Provide the (X, Y) coordinate of the cell's center where the given text is located.  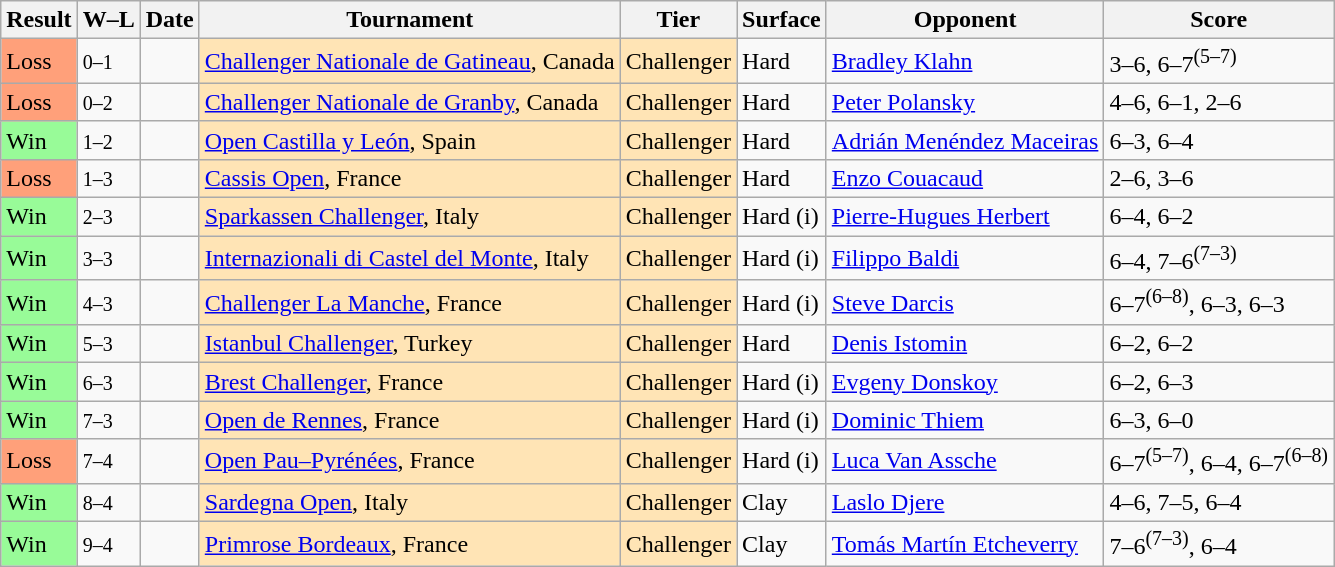
6–7(5–7), 6–4, 6–7(6–8) (1219, 462)
Adrián Menéndez Maceiras (965, 140)
2–6, 3–6 (1219, 178)
Tier (678, 20)
Luca Van Assche (965, 462)
4–6, 7–5, 6–4 (1219, 502)
Tournament (410, 20)
Steve Darcis (965, 302)
4–6, 6–1, 2–6 (1219, 102)
6–2, 6–2 (1219, 344)
6–4, 7–6(7–3) (1219, 258)
7–3 (108, 420)
Enzo Couacaud (965, 178)
6–3 (108, 382)
8–4 (108, 502)
6–2, 6–3 (1219, 382)
3–3 (108, 258)
Challenger Nationale de Gatineau, Canada (410, 62)
6–4, 6–2 (1219, 217)
6–3, 6–0 (1219, 420)
Sardegna Open, Italy (410, 502)
4–3 (108, 302)
3–6, 6–7(5–7) (1219, 62)
6–3, 6–4 (1219, 140)
Primrose Bordeaux, France (410, 544)
Sparkassen Challenger, Italy (410, 217)
7–4 (108, 462)
1–3 (108, 178)
1–2 (108, 140)
Tomás Martín Etcheverry (965, 544)
2–3 (108, 217)
Internazionali di Castel del Monte, Italy (410, 258)
Dominic Thiem (965, 420)
0–1 (108, 62)
Open Pau–Pyrénées, France (410, 462)
Cassis Open, France (410, 178)
Open Castilla y León, Spain (410, 140)
Filippo Baldi (965, 258)
Evgeny Donskoy (965, 382)
Bradley Klahn (965, 62)
5–3 (108, 344)
Brest Challenger, France (410, 382)
0–2 (108, 102)
Open de Rennes, France (410, 420)
W–L (108, 20)
Istanbul Challenger, Turkey (410, 344)
Laslo Djere (965, 502)
Challenger Nationale de Granby, Canada (410, 102)
Score (1219, 20)
Denis Istomin (965, 344)
6–7(6–8), 6–3, 6–3 (1219, 302)
Result (39, 20)
7–6(7–3), 6–4 (1219, 544)
Opponent (965, 20)
Surface (782, 20)
Pierre-Hugues Herbert (965, 217)
Challenger La Manche, France (410, 302)
9–4 (108, 544)
Peter Polansky (965, 102)
Date (170, 20)
